Return (x, y) of the center of cell containing provided text 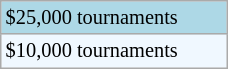
$10,000 tournaments (114, 51)
$25,000 tournaments (114, 17)
